For the text-containing cell, return its midpoint in (X, Y) coordinate format. 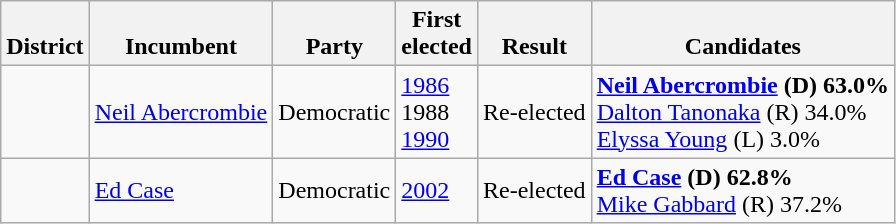
Ed Case (181, 190)
Neil Abercrombie (D) 63.0%Dalton Tanonaka (R) 34.0%Elyssa Young (L) 3.0% (742, 112)
Candidates (742, 34)
Incumbent (181, 34)
Neil Abercrombie (181, 112)
Party (334, 34)
District (45, 34)
Ed Case (D) 62.8%Mike Gabbard (R) 37.2% (742, 190)
Result (534, 34)
2002 (437, 190)
Firstelected (437, 34)
1986 1988 1990 (437, 112)
